Provide the (x, y) coordinate of the cell's center where the given text is located.  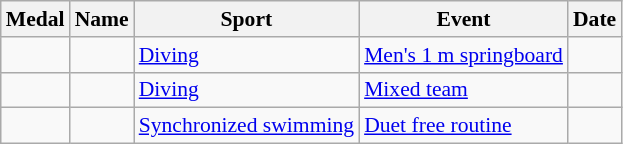
Men's 1 m springboard (464, 55)
Sport (246, 19)
Name (102, 19)
Date (594, 19)
Mixed team (464, 90)
Synchronized swimming (246, 126)
Event (464, 19)
Duet free routine (464, 126)
Medal (36, 19)
